Detect which cell encompasses the target text, then output its [X, Y] center coordinate. 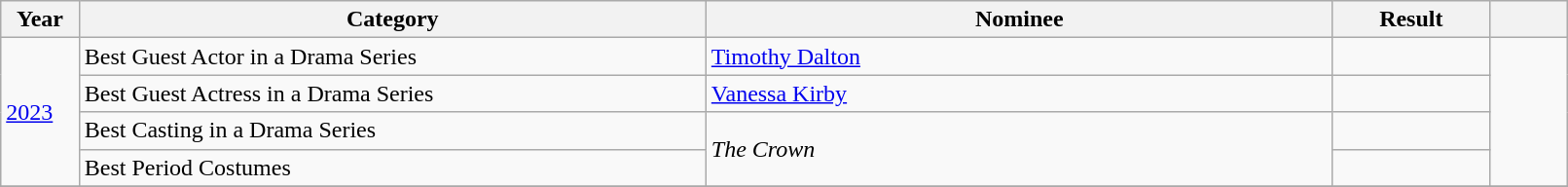
Nominee [1019, 19]
Best Period Costumes [392, 168]
Result [1411, 19]
2023 [40, 112]
Vanessa Kirby [1019, 93]
Year [40, 19]
Category [392, 19]
Best Guest Actor in a Drama Series [392, 56]
The Crown [1019, 149]
Timothy Dalton [1019, 56]
Best Guest Actress in a Drama Series [392, 93]
Best Casting in a Drama Series [392, 131]
